Identify which cell holds the provided text, then report its (X, Y) central coordinate. 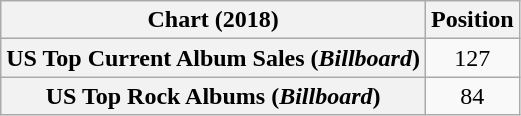
US Top Rock Albums (Billboard) (214, 96)
Chart (2018) (214, 20)
US Top Current Album Sales (Billboard) (214, 58)
84 (472, 96)
Position (472, 20)
127 (472, 58)
